Determine the (X, Y) coordinate at the center of the cell enclosing the given text.  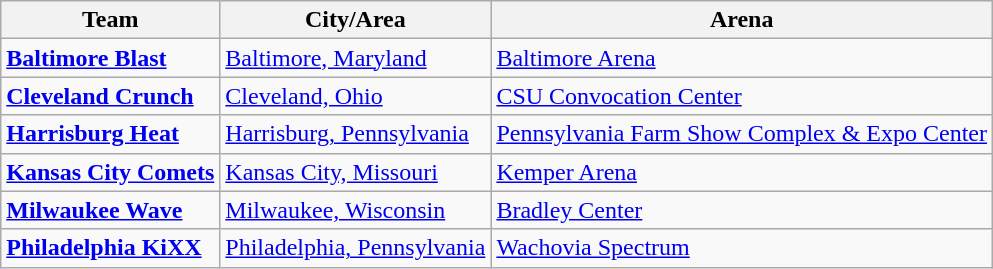
Cleveland, Ohio (356, 96)
CSU Convocation Center (742, 96)
Milwaukee, Wisconsin (356, 210)
Baltimore Arena (742, 58)
Bradley Center (742, 210)
Kansas City Comets (110, 172)
Harrisburg Heat (110, 134)
Pennsylvania Farm Show Complex & Expo Center (742, 134)
Philadelphia, Pennsylvania (356, 248)
Kansas City, Missouri (356, 172)
City/Area (356, 20)
Team (110, 20)
Wachovia Spectrum (742, 248)
Arena (742, 20)
Kemper Arena (742, 172)
Baltimore, Maryland (356, 58)
Harrisburg, Pennsylvania (356, 134)
Baltimore Blast (110, 58)
Philadelphia KiXX (110, 248)
Milwaukee Wave (110, 210)
Cleveland Crunch (110, 96)
